Capture the cell that displays the provided text and extract its [X, Y] central coordinate. 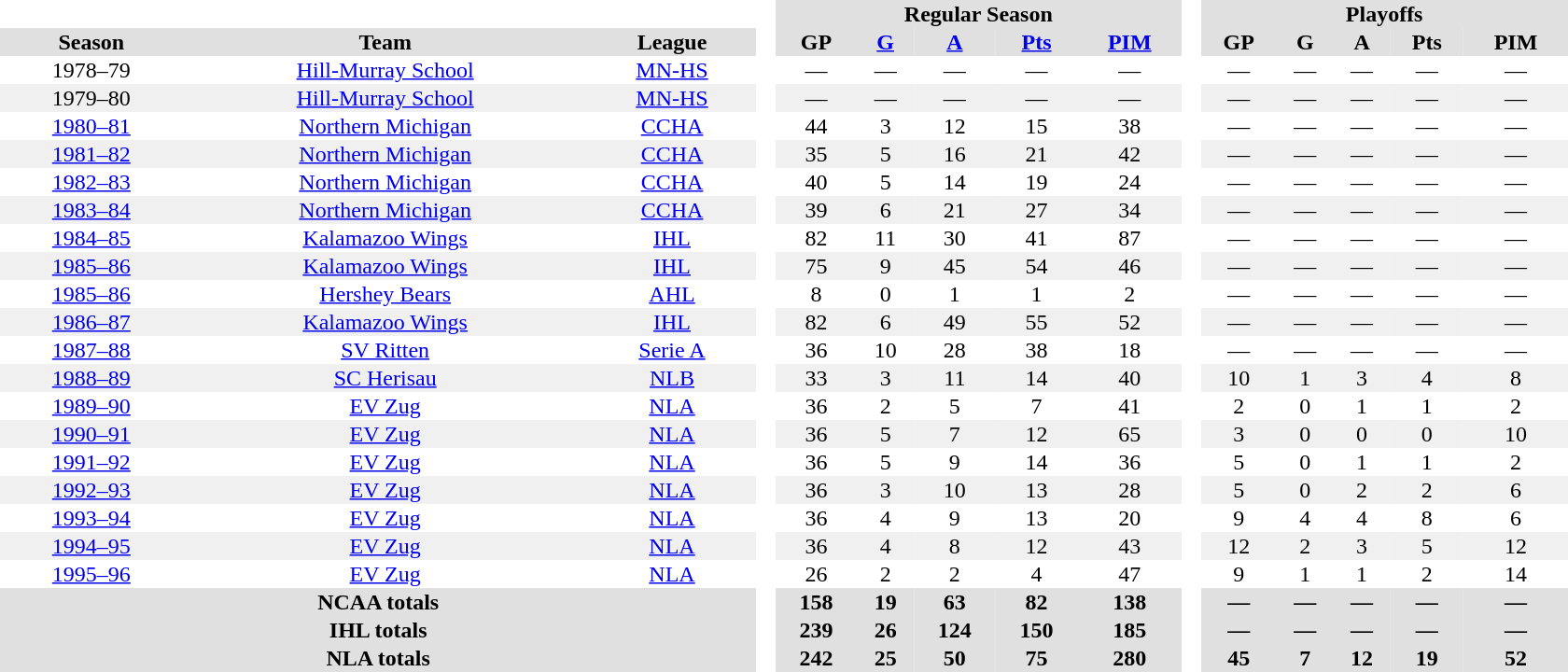
SV Ritten [385, 350]
50 [955, 658]
49 [955, 322]
138 [1129, 602]
54 [1037, 266]
158 [817, 602]
NLB [672, 378]
55 [1037, 322]
NLA totals [378, 658]
1993–94 [91, 518]
Hershey Bears [385, 294]
IHL totals [378, 630]
1984–85 [91, 238]
1979–80 [91, 98]
44 [817, 126]
1990–91 [91, 434]
185 [1129, 630]
Serie A [672, 350]
1982–83 [91, 182]
1978–79 [91, 70]
33 [817, 378]
AHL [672, 294]
46 [1129, 266]
47 [1129, 574]
1992–93 [91, 490]
124 [955, 630]
Regular Season [978, 14]
NCAA totals [378, 602]
65 [1129, 434]
1983–84 [91, 210]
42 [1129, 154]
Team [385, 42]
87 [1129, 238]
280 [1129, 658]
1980–81 [91, 126]
1989–90 [91, 406]
1986–87 [91, 322]
Season [91, 42]
30 [955, 238]
34 [1129, 210]
43 [1129, 546]
1991–92 [91, 462]
League [672, 42]
Playoffs [1384, 14]
1981–82 [91, 154]
35 [817, 154]
242 [817, 658]
18 [1129, 350]
150 [1037, 630]
1995–96 [91, 574]
27 [1037, 210]
SC Herisau [385, 378]
1988–89 [91, 378]
15 [1037, 126]
25 [885, 658]
39 [817, 210]
24 [1129, 182]
20 [1129, 518]
63 [955, 602]
16 [955, 154]
1987–88 [91, 350]
239 [817, 630]
1994–95 [91, 546]
